Provide the [X, Y] coordinate of the cell's center where the given text is located.  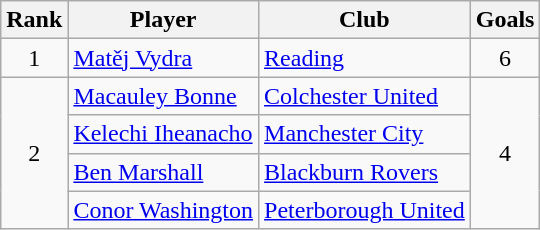
Conor Washington [164, 210]
Goals [505, 20]
Club [365, 20]
6 [505, 58]
1 [34, 58]
4 [505, 153]
Matěj Vydra [164, 58]
Kelechi Iheanacho [164, 134]
Ben Marshall [164, 172]
2 [34, 153]
Colchester United [365, 96]
Reading [365, 58]
Peterborough United [365, 210]
Macauley Bonne [164, 96]
Player [164, 20]
Blackburn Rovers [365, 172]
Rank [34, 20]
Manchester City [365, 134]
